Determine the (X, Y) coordinate at the center of the cell enclosing the given text.  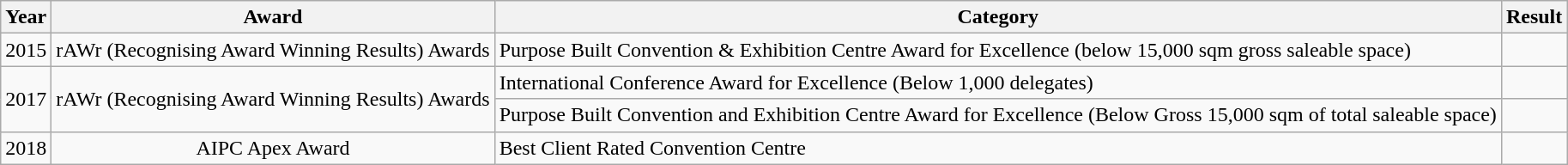
Purpose Built Convention and Exhibition Centre Award for Excellence (Below Gross 15,000 sqm of total saleable space) (997, 115)
International Conference Award for Excellence (Below 1,000 delegates) (997, 82)
Year (26, 17)
Result (1534, 17)
AIPC Apex Award (273, 148)
Category (997, 17)
2018 (26, 148)
Award (273, 17)
Best Client Rated Convention Centre (997, 148)
2015 (26, 50)
2017 (26, 99)
Purpose Built Convention & Exhibition Centre Award for Excellence (below 15,000 sqm gross saleable space) (997, 50)
